Search for the cell housing the specified text and yield its [x, y] center coordinate. 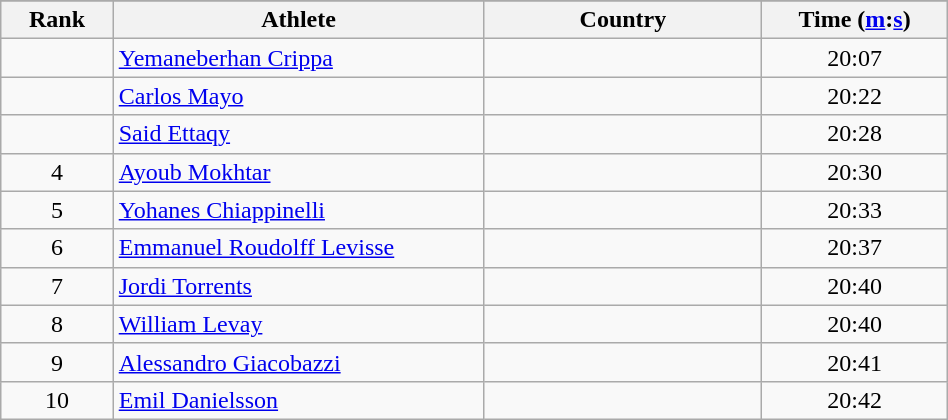
Emil Danielsson [298, 400]
20:30 [854, 172]
8 [57, 324]
20:41 [854, 362]
20:33 [854, 210]
Jordi Torrents [298, 286]
20:42 [854, 400]
Alessandro Giacobazzi [298, 362]
Country [623, 20]
20:22 [854, 96]
Said Ettaqy [298, 134]
William Levay [298, 324]
20:07 [854, 58]
6 [57, 248]
20:28 [854, 134]
Carlos Mayo [298, 96]
9 [57, 362]
Time (m:s) [854, 20]
Athlete [298, 20]
Rank [57, 20]
7 [57, 286]
4 [57, 172]
Yemaneberhan Crippa [298, 58]
20:37 [854, 248]
Yohanes Chiappinelli [298, 210]
5 [57, 210]
10 [57, 400]
Ayoub Mokhtar [298, 172]
Emmanuel Roudolff Levisse [298, 248]
